Detect which cell encompasses the target text, then output its (X, Y) center coordinate. 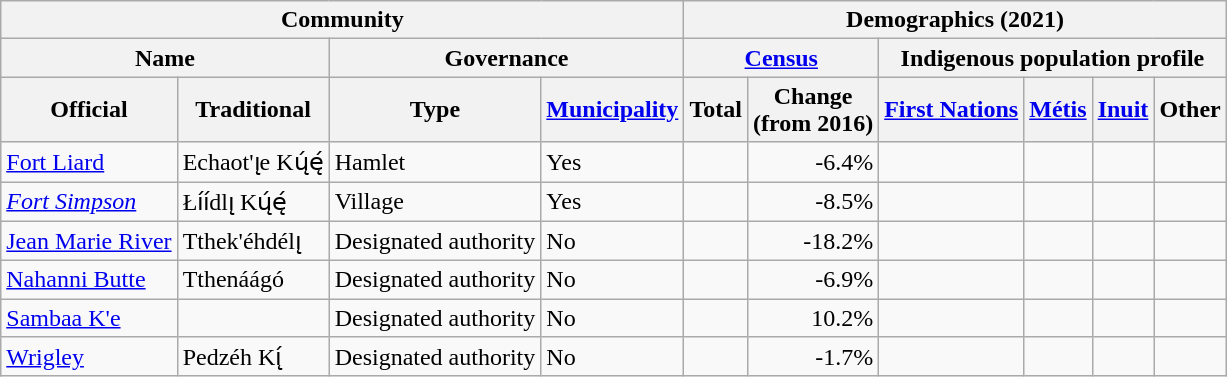
Type (435, 110)
10.2% (812, 318)
Sambaa K'e (89, 318)
-6.9% (812, 280)
Wrigley (89, 357)
Census (782, 58)
Fort Simpson (89, 202)
-18.2% (812, 241)
Jean Marie River (89, 241)
Tthek'éhdélı̨ (253, 241)
Pedzéh Kı̨́ (253, 357)
Total (716, 110)
Name (165, 58)
Village (435, 202)
Łı́ı́dlı̨ Kų́ę́ (253, 202)
Official (89, 110)
Traditional (253, 110)
Other (1190, 110)
Community (342, 20)
Hamlet (435, 162)
Inuit (1123, 110)
-8.5% (812, 202)
Indigenous population profile (1053, 58)
Municipality (612, 110)
-1.7% (812, 357)
-6.4% (812, 162)
Nahanni Butte (89, 280)
Tthenáágó (253, 280)
Demographics (2021) (955, 20)
Métis (1058, 110)
Governance (506, 58)
First Nations (952, 110)
Change(from 2016) (812, 110)
Fort Liard (89, 162)
Echaot'ı̨e Kų́ę́ (253, 162)
